Pinpoint the cell where the given text exists, returning its (X, Y) midpoint coordinate. 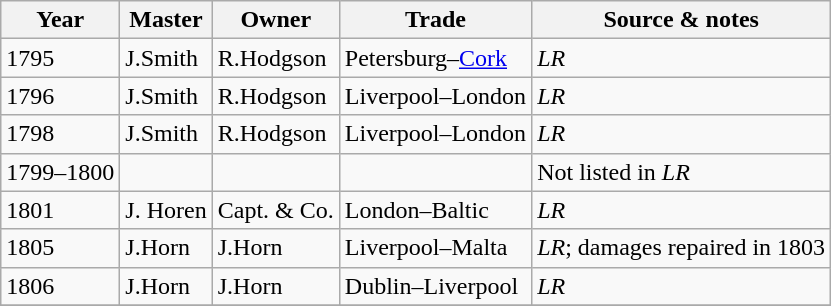
J. Horen (166, 210)
1798 (60, 134)
Not listed in LR (682, 172)
Dublin–Liverpool (435, 286)
Owner (276, 20)
Petersburg–Cork (435, 58)
Source & notes (682, 20)
London–Baltic (435, 210)
Year (60, 20)
1801 (60, 210)
1805 (60, 248)
1796 (60, 96)
Liverpool–Malta (435, 248)
LR; damages repaired in 1803 (682, 248)
Capt. & Co. (276, 210)
Master (166, 20)
1806 (60, 286)
1799–1800 (60, 172)
Trade (435, 20)
1795 (60, 58)
